Scan for the cell matching the given text and deliver its (X, Y) coordinate at center. 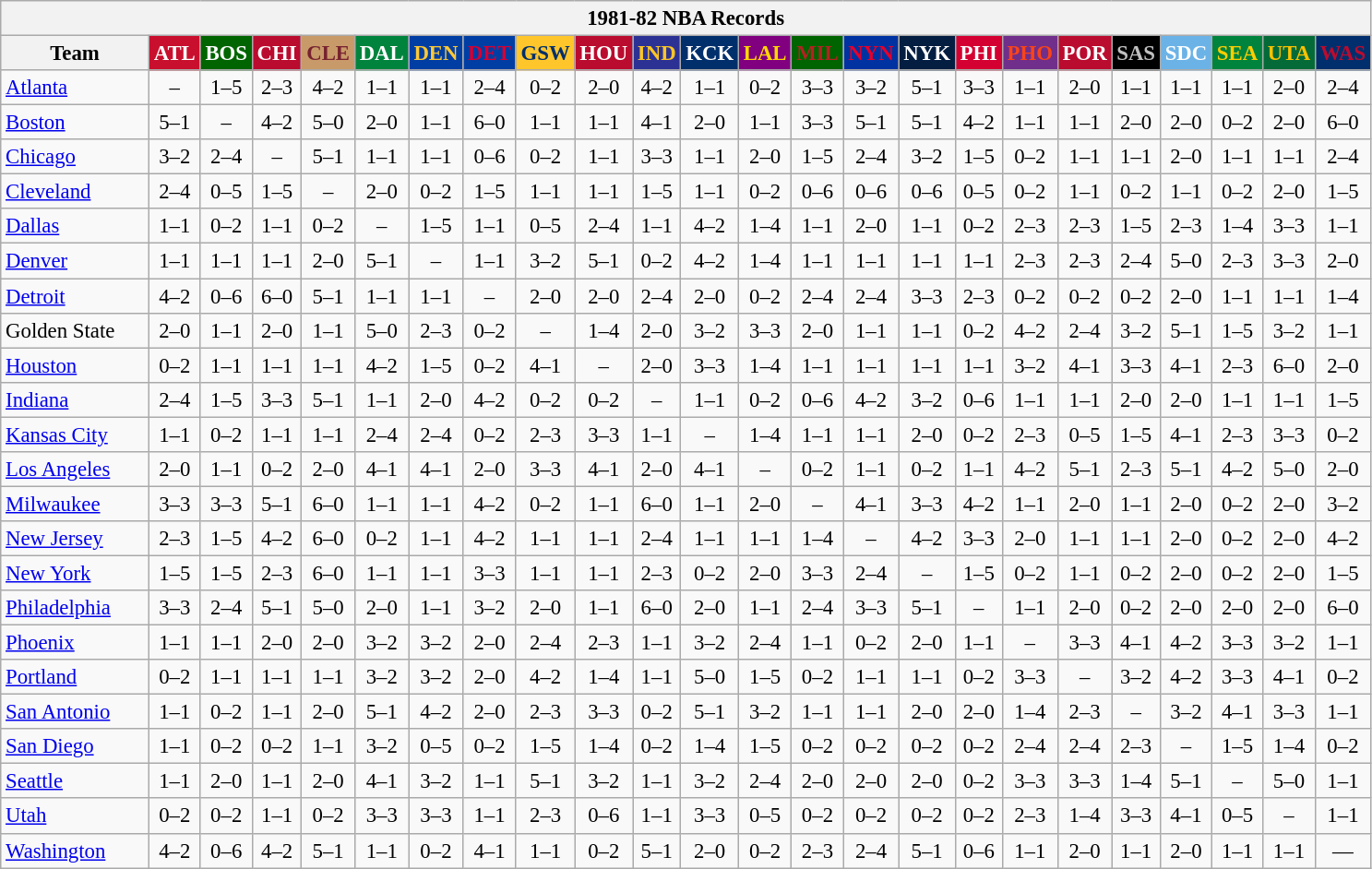
DEN (435, 54)
Team (76, 54)
Chicago (76, 157)
Denver (76, 261)
1981-82 NBA Records (686, 18)
ATL (174, 54)
SEA (1238, 54)
MIL (817, 54)
— (1342, 851)
Seattle (76, 781)
UTA (1288, 54)
SDC (1186, 54)
GSW (545, 54)
Detroit (76, 296)
NYK (926, 54)
Golden State (76, 330)
Kansas City (76, 434)
Milwaukee (76, 504)
HOU (603, 54)
Dallas (76, 226)
Atlanta (76, 88)
Houston (76, 365)
WAS (1342, 54)
San Diego (76, 746)
DET (489, 54)
Los Angeles (76, 470)
Utah (76, 816)
Phoenix (76, 643)
KCK (710, 54)
Philadelphia (76, 608)
Boston (76, 123)
IND (657, 54)
CLE (328, 54)
NYN (871, 54)
BOS (226, 54)
LAL (764, 54)
POR (1085, 54)
Indiana (76, 399)
SAS (1136, 54)
New Jersey (76, 539)
New York (76, 573)
Washington (76, 851)
Portland (76, 677)
San Antonio (76, 712)
PHO (1030, 54)
DAL (382, 54)
Cleveland (76, 192)
CHI (277, 54)
PHI (978, 54)
